Output the (x, y) coordinate of the center of the cell containing the given text.  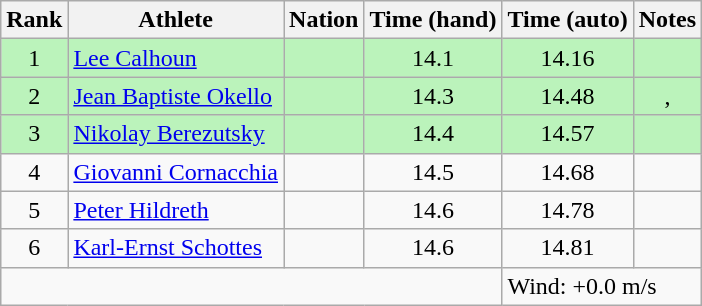
, (667, 96)
14.4 (433, 134)
Karl-Ernst Schottes (176, 248)
Time (auto) (568, 20)
6 (34, 248)
4 (34, 172)
14.5 (433, 172)
Time (hand) (433, 20)
2 (34, 96)
Nation (324, 20)
1 (34, 58)
Notes (667, 20)
14.81 (568, 248)
14.3 (433, 96)
3 (34, 134)
Nikolay Berezutsky (176, 134)
14.16 (568, 58)
14.48 (568, 96)
Jean Baptiste Okello (176, 96)
14.78 (568, 210)
Giovanni Cornacchia (176, 172)
5 (34, 210)
Wind: +0.0 m/s (602, 286)
Rank (34, 20)
Peter Hildreth (176, 210)
14.68 (568, 172)
14.1 (433, 58)
14.57 (568, 134)
Lee Calhoun (176, 58)
Athlete (176, 20)
